Return [X, Y] of the center of cell containing provided text 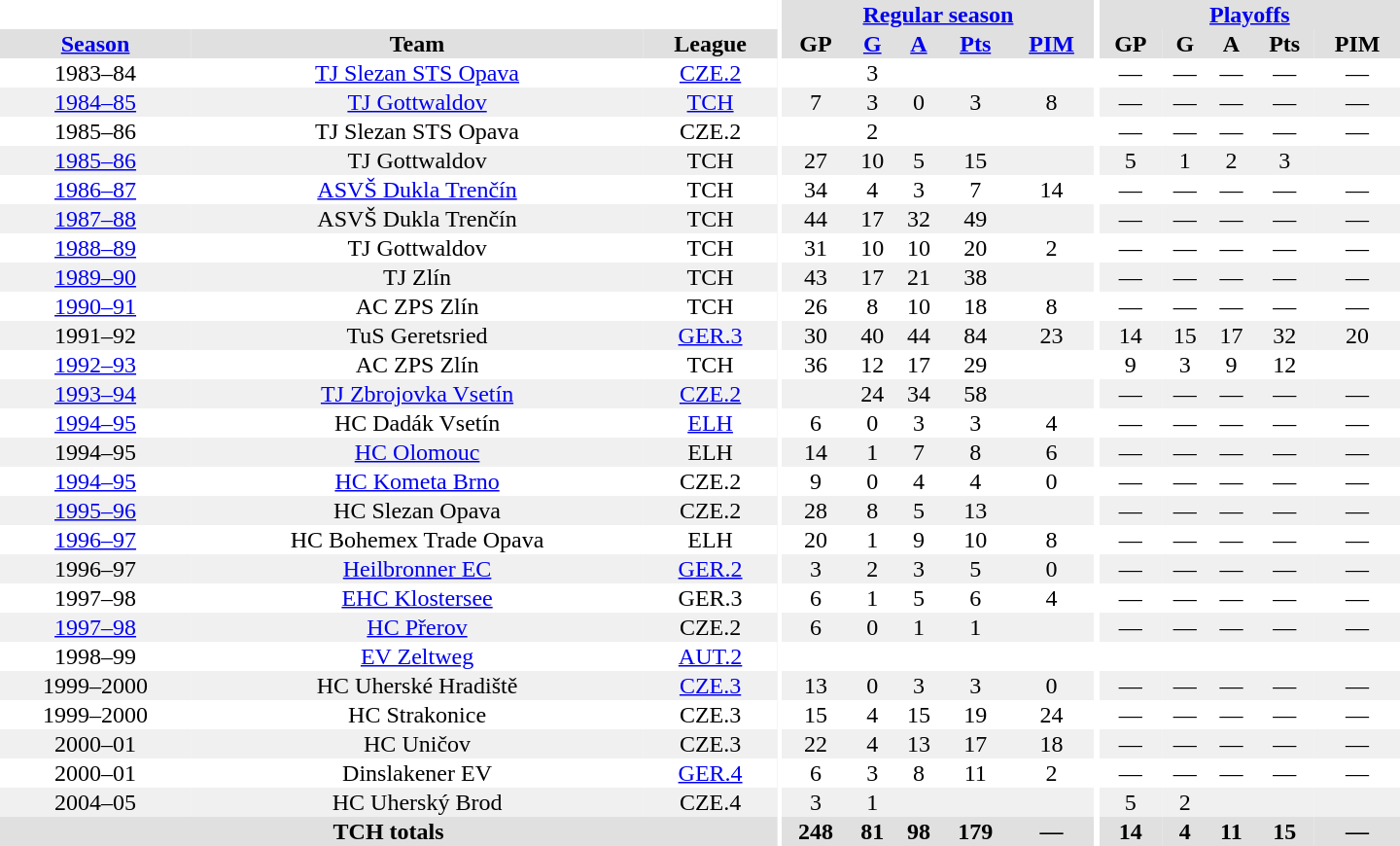
49 [976, 219]
1989–90 [95, 277]
1990–91 [95, 306]
1984–85 [95, 102]
HC Uherský Brod [417, 802]
TCH totals [389, 831]
58 [976, 394]
98 [919, 831]
HC Olomouc [417, 452]
81 [872, 831]
1992–93 [95, 365]
30 [815, 335]
1998–99 [95, 656]
Regular season [937, 15]
36 [815, 365]
Season [95, 44]
1986–87 [95, 190]
TuS Geretsried [417, 335]
HC Slezan Opava [417, 511]
TJ Zlín [417, 277]
84 [976, 335]
19 [976, 715]
GER.2 [710, 569]
27 [815, 160]
28 [815, 511]
AUT.2 [710, 656]
43 [815, 277]
1988–89 [95, 248]
26 [815, 306]
2004–05 [95, 802]
1993–94 [95, 394]
League [710, 44]
Dinslakener EV [417, 773]
Playoffs [1250, 15]
HC Bohemex Trade Opava [417, 540]
Heilbronner EC [417, 569]
1991–92 [95, 335]
Team [417, 44]
31 [815, 248]
TJ Zbrojovka Vsetín [417, 394]
GER.4 [710, 773]
1987–88 [95, 219]
CZE.4 [710, 802]
40 [872, 335]
22 [815, 744]
248 [815, 831]
HC Uherské Hradiště [417, 686]
HC Přerov [417, 627]
HC Kometa Brno [417, 481]
1995–96 [95, 511]
21 [919, 277]
HC Strakonice [417, 715]
EV Zeltweg [417, 656]
1983–84 [95, 73]
23 [1052, 335]
179 [976, 831]
29 [976, 365]
EHC Klostersee [417, 598]
HC Dadák Vsetín [417, 423]
38 [976, 277]
HC Uničov [417, 744]
